Find where the given text appears and provide that cell's center as (X, Y) coordinate. 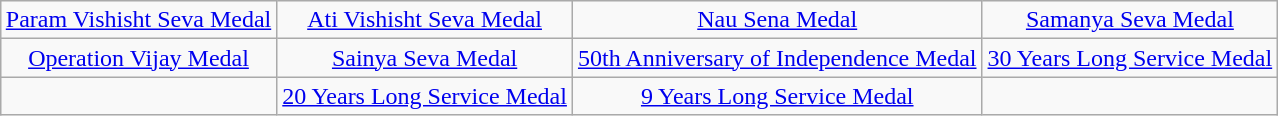
20 Years Long Service Medal (425, 96)
Samanya Seva Medal (1130, 20)
Sainya Seva Medal (425, 58)
Operation Vijay Medal (138, 58)
Param Vishisht Seva Medal (138, 20)
50th Anniversary of Independence Medal (777, 58)
30 Years Long Service Medal (1130, 58)
Nau Sena Medal (777, 20)
Ati Vishisht Seva Medal (425, 20)
9 Years Long Service Medal (777, 96)
